Search for the cell housing the specified text and yield its (x, y) center coordinate. 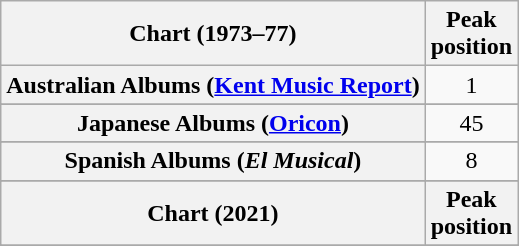
1 (471, 85)
8 (471, 161)
45 (471, 123)
Spanish Albums (El Musical) (213, 161)
Australian Albums (Kent Music Report) (213, 85)
Japanese Albums (Oricon) (213, 123)
Chart (1973–77) (213, 34)
Chart (2021) (213, 212)
